Return (x, y) of the center of cell containing provided text 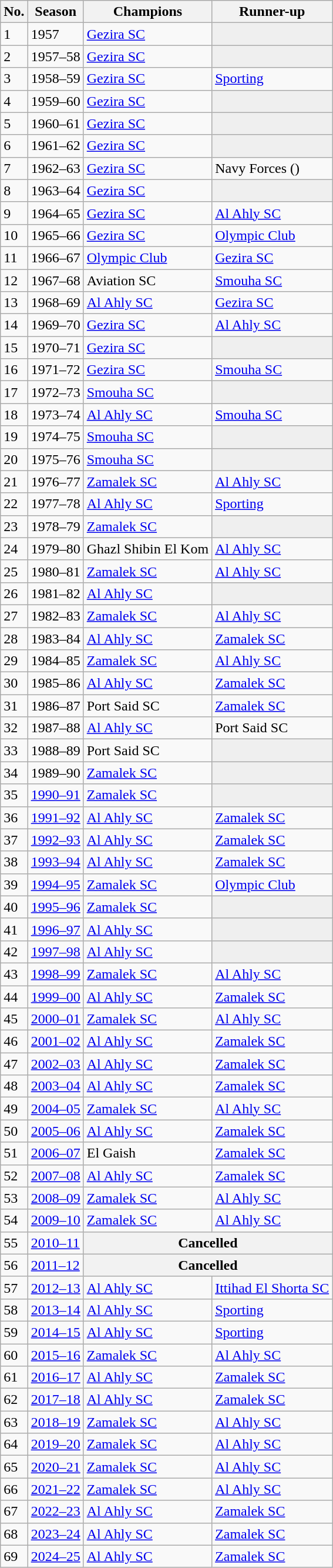
1963–64 (55, 191)
1995–96 (55, 907)
Season (55, 12)
2008–09 (55, 1198)
1997–98 (55, 952)
61 (14, 1377)
19 (14, 437)
Runner-up (273, 12)
10 (14, 235)
28 (14, 638)
47 (14, 1064)
1970–71 (55, 348)
1965–66 (55, 235)
6 (14, 146)
20 (14, 459)
12 (14, 281)
Ghazl Shibin El Kom (147, 549)
25 (14, 571)
49 (14, 1109)
54 (14, 1220)
2002–03 (55, 1064)
2018–19 (55, 1422)
2019–20 (55, 1444)
1978–79 (55, 526)
Ittihad El Shorta SC (273, 1287)
31 (14, 706)
2014–15 (55, 1332)
2024–25 (55, 1556)
1966–67 (55, 258)
1999–00 (55, 997)
3 (14, 79)
22 (14, 504)
1983–84 (55, 638)
1985–86 (55, 683)
2021–22 (55, 1489)
66 (14, 1489)
1973–74 (55, 415)
64 (14, 1444)
2000–01 (55, 1019)
29 (14, 661)
1962–63 (55, 168)
2001–02 (55, 1042)
1986–87 (55, 706)
2003–04 (55, 1086)
35 (14, 795)
50 (14, 1131)
1989–90 (55, 773)
27 (14, 616)
5 (14, 124)
Aviation SC (147, 281)
2012–13 (55, 1287)
44 (14, 997)
1971–72 (55, 370)
1958–59 (55, 79)
1969–70 (55, 325)
30 (14, 683)
63 (14, 1422)
8 (14, 191)
16 (14, 370)
15 (14, 348)
37 (14, 840)
14 (14, 325)
1964–65 (55, 213)
4 (14, 101)
2 (14, 56)
53 (14, 1198)
2017–18 (55, 1400)
Champions (147, 12)
1998–99 (55, 974)
1992–93 (55, 840)
1991–92 (55, 818)
2010–11 (55, 1243)
40 (14, 907)
21 (14, 482)
1977–78 (55, 504)
1972–73 (55, 392)
1976–77 (55, 482)
7 (14, 168)
1959–60 (55, 101)
1968–69 (55, 303)
67 (14, 1512)
1987–88 (55, 728)
43 (14, 974)
1975–76 (55, 459)
26 (14, 593)
1980–81 (55, 571)
1979–80 (55, 549)
2009–10 (55, 1220)
2016–17 (55, 1377)
11 (14, 258)
46 (14, 1042)
1960–61 (55, 124)
No. (14, 12)
38 (14, 862)
34 (14, 773)
36 (14, 818)
1957 (55, 34)
39 (14, 885)
1974–75 (55, 437)
1984–85 (55, 661)
Navy Forces () (273, 168)
1996–97 (55, 929)
1957–58 (55, 56)
2004–05 (55, 1109)
23 (14, 526)
52 (14, 1176)
65 (14, 1467)
59 (14, 1332)
57 (14, 1287)
El Gaish (147, 1153)
48 (14, 1086)
1990–91 (55, 795)
42 (14, 952)
2020–21 (55, 1467)
13 (14, 303)
56 (14, 1265)
58 (14, 1310)
1994–95 (55, 885)
1 (14, 34)
2015–16 (55, 1355)
62 (14, 1400)
2022–23 (55, 1512)
2005–06 (55, 1131)
1982–83 (55, 616)
1967–68 (55, 281)
41 (14, 929)
2023–24 (55, 1534)
33 (14, 750)
55 (14, 1243)
24 (14, 549)
2007–08 (55, 1176)
9 (14, 213)
45 (14, 1019)
60 (14, 1355)
32 (14, 728)
17 (14, 392)
68 (14, 1534)
1988–89 (55, 750)
1961–62 (55, 146)
18 (14, 415)
2006–07 (55, 1153)
2013–14 (55, 1310)
69 (14, 1556)
1993–94 (55, 862)
51 (14, 1153)
1981–82 (55, 593)
2011–12 (55, 1265)
